Detect which cell encompasses the target text, then output its [x, y] center coordinate. 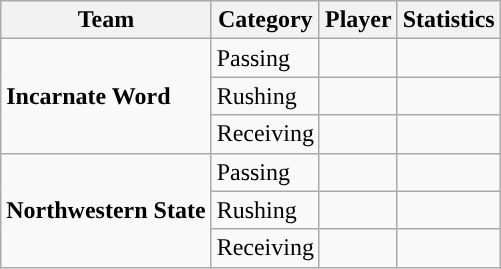
Incarnate Word [106, 96]
Northwestern State [106, 210]
Statistics [448, 20]
Team [106, 20]
Player [358, 20]
Category [265, 20]
